Search for the cell housing the specified text and yield its (X, Y) center coordinate. 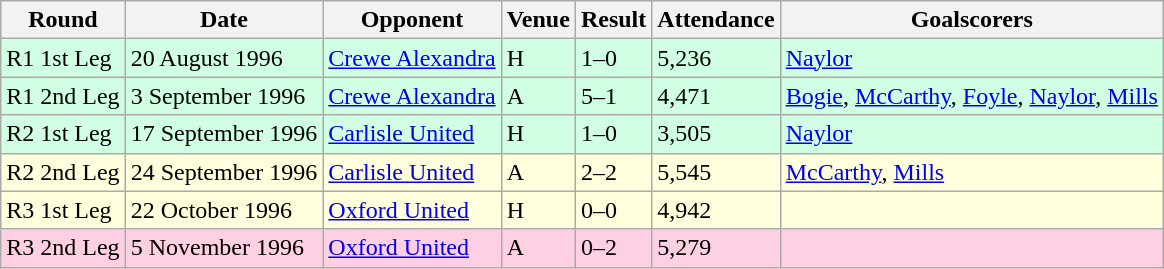
Date (224, 20)
22 October 1996 (224, 210)
5,279 (716, 248)
Opponent (412, 20)
3,505 (716, 134)
3 September 1996 (224, 96)
R1 1st Leg (63, 58)
R1 2nd Leg (63, 96)
Attendance (716, 20)
5,236 (716, 58)
Goalscorers (972, 20)
0–0 (613, 210)
0–2 (613, 248)
5 November 1996 (224, 248)
Bogie, McCarthy, Foyle, Naylor, Mills (972, 96)
R2 1st Leg (63, 134)
Venue (538, 20)
5–1 (613, 96)
R3 2nd Leg (63, 248)
5,545 (716, 172)
2–2 (613, 172)
20 August 1996 (224, 58)
4,942 (716, 210)
R2 2nd Leg (63, 172)
R3 1st Leg (63, 210)
Result (613, 20)
17 September 1996 (224, 134)
McCarthy, Mills (972, 172)
24 September 1996 (224, 172)
Round (63, 20)
4,471 (716, 96)
